Identify which cell holds the provided text, then report its [x, y] central coordinate. 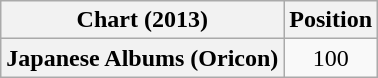
Japanese Albums (Oricon) [142, 58]
Position [331, 20]
100 [331, 58]
Chart (2013) [142, 20]
